From the cell containing the given text, extract its center point as (x, y) coordinate. 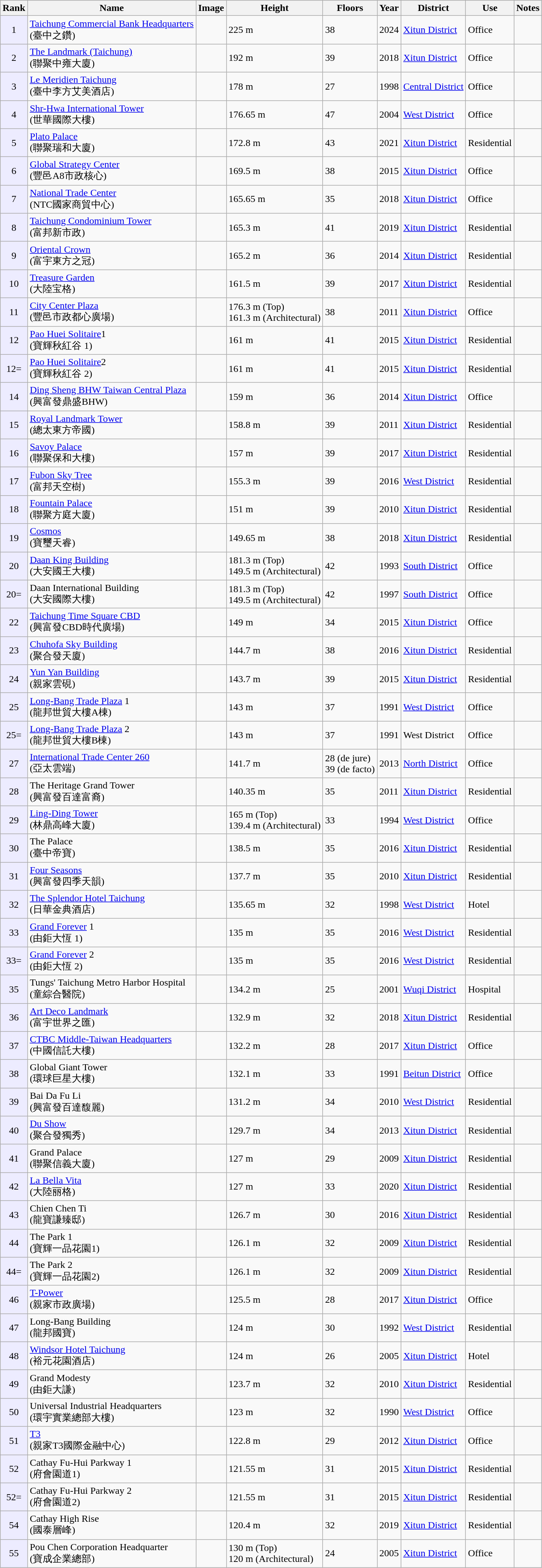
48 (14, 1356)
Taichung Condominium Tower (富邦新市政) (112, 228)
120.4 m (274, 1525)
2 (14, 58)
Global Giant Tower (環球巨星大樓) (112, 1074)
Ding Sheng BHW Taiwan Central Plaza (興富發鼎盛BHW) (112, 397)
National Trade Center(NTC國家商貿中心) (112, 199)
54 (14, 1525)
19 (14, 538)
Treasure Garden (大陸宝格) (112, 284)
Grand Forever 1 (由鉅大恆 1) (112, 933)
23 (14, 651)
44 (14, 1243)
158.8 m (274, 425)
4 (14, 115)
28 (de jure)39 (de facto) (350, 763)
International Trade Center 260 (亞太雲端) (112, 763)
La Bella Vita (大陸丽格) (112, 1187)
Grand Forever 2 (由鉅大恆 2) (112, 961)
131.2 m (274, 1102)
1994 (389, 820)
176.3 m (Top)161.3 m (Architectural) (274, 312)
2021 (389, 143)
Bai Da Fu Li (興富發百達馥麗) (112, 1102)
159 m (274, 397)
1 (14, 30)
Image (211, 8)
132.1 m (274, 1074)
Use (490, 8)
1990 (389, 1412)
Beitun District (433, 1074)
225 m (274, 30)
149 m (274, 623)
132.2 m (274, 1046)
2004 (389, 115)
144.7 m (274, 651)
The Heritage Grand Tower (興富發百達富裔) (112, 792)
157 m (274, 453)
40 (14, 1130)
155.3 m (274, 481)
Height (274, 8)
11 (14, 312)
Floors (350, 8)
T-Power (親家市政廣場) (112, 1300)
50 (14, 1412)
Global Strategy Center(豐邑A8市政核心) (112, 171)
2024 (389, 30)
City Center Plaza (豐邑市政都心廣場) (112, 312)
North District (433, 763)
Pao Huei Solitaire2 (寶輝秋紅谷 2) (112, 369)
1992 (389, 1328)
14 (14, 397)
Yun Yan Building (親家雲硯) (112, 679)
Plato Palace (聯聚瑞和大廈) (112, 143)
123 m (274, 1412)
Year (389, 8)
16 (14, 453)
Long-Bang Trade Plaza 1 (龍邦世貿大樓A棟) (112, 707)
33= (14, 961)
165 m (Top)139.4 m (Architectural) (274, 820)
The Splendor Hotel Taichung (日華金典酒店) (112, 904)
169.5 m (274, 171)
178 m (274, 86)
Savoy Palace (聯聚保和大樓) (112, 453)
Daan International Building (大安國際大樓) (112, 594)
165.65 m (274, 199)
138.5 m (274, 848)
Cathay Fu-Hui Parkway 1 (府會園道1) (112, 1469)
18 (14, 509)
161.5 m (274, 284)
137.7 m (274, 876)
20 (14, 566)
Notes (528, 8)
125.5 m (274, 1300)
Windsor Hotel Taichung (裕元花園酒店) (112, 1356)
143.7 m (274, 679)
Name (112, 8)
51 (14, 1441)
Fubon Sky Tree(富邦天空樹) (112, 481)
The Park 2 (寶輝一品花園2) (112, 1272)
CTBC Middle-Taiwan Headquarters (中國信託大樓) (112, 1046)
26 (350, 1356)
Hospital (490, 989)
5 (14, 143)
Ling-Ding Tower (林鼎高峰大廈) (112, 820)
Long-Bang Trade Plaza 2 (龍邦世貿大樓B棟) (112, 735)
Grand Palace (聯聚信義大廈) (112, 1158)
140.35 m (274, 792)
Royal Landmark Tower (總太東方帝國) (112, 425)
12= (14, 369)
Universal Industrial Headquarters (環宇實業總部大樓) (112, 1412)
Long-Bang Building (龍邦國寶) (112, 1328)
126.7 m (274, 1215)
Du Show (聚合發獨秀) (112, 1130)
172.8 m (274, 143)
Taichung Commercial Bank Headquarters (臺中之鑽) (112, 30)
165.2 m (274, 256)
12 (14, 340)
Fountain Palace (聯聚方庭大廈) (112, 509)
3 (14, 86)
130 m (Top) 120 m (Architectural) (274, 1553)
Cathay Fu-Hui Parkway 2 (府會園道2) (112, 1497)
52 (14, 1469)
55 (14, 1553)
22 (14, 623)
15 (14, 425)
134.2 m (274, 989)
135.65 m (274, 904)
Cathay High Rise (國泰層峰) (112, 1525)
Oriental Crown (富宇東方之冠) (112, 256)
132.9 m (274, 1018)
Daan King Building (大安國王大樓) (112, 566)
6 (14, 171)
165.3 m (274, 228)
8 (14, 228)
The Palace (臺中帝寶) (112, 848)
Art Deco Landmark (富宇世界之匯) (112, 1018)
Taichung Time Square CBD (興富發CBD時代廣場) (112, 623)
25= (14, 735)
2001 (389, 989)
Chien Chen Ti (龍寶謙臻邸) (112, 1215)
141.7 m (274, 763)
Le Meridien Taichung (臺中李方艾美酒店) (112, 86)
1993 (389, 566)
149.65 m (274, 538)
122.8 m (274, 1441)
123.7 m (274, 1384)
Central District (433, 86)
Pao Huei Solitaire1 (寶輝秋紅谷 1) (112, 340)
Shr-Hwa International Tower (世華國際大樓) (112, 115)
52= (14, 1497)
49 (14, 1384)
46 (14, 1300)
Chuhofa Sky Building (聚合發天廈) (112, 651)
The Park 1 (寶輝一品花園1) (112, 1243)
Pou Chen Corporation Headquarter (寶成企業總部) (112, 1553)
1997 (389, 594)
The Landmark (Taichung) (聯聚中雍大廈) (112, 58)
Wuqi District (433, 989)
10 (14, 284)
151 m (274, 509)
Cosmos (寶璽天睿) (112, 538)
129.7 m (274, 1130)
Grand Modesty (由鉅大謙) (112, 1384)
17 (14, 481)
2012 (389, 1441)
District (433, 8)
7 (14, 199)
20= (14, 594)
Rank (14, 8)
192 m (274, 58)
2020 (389, 1187)
176.65 m (274, 115)
9 (14, 256)
44= (14, 1272)
T3(親家T3國際金融中心) (112, 1441)
Four Seasons (興富發四季天韻) (112, 876)
Tungs' Taichung Metro Harbor Hospital (童綜合醫院) (112, 989)
